Return (X, Y) of the center of cell containing provided text 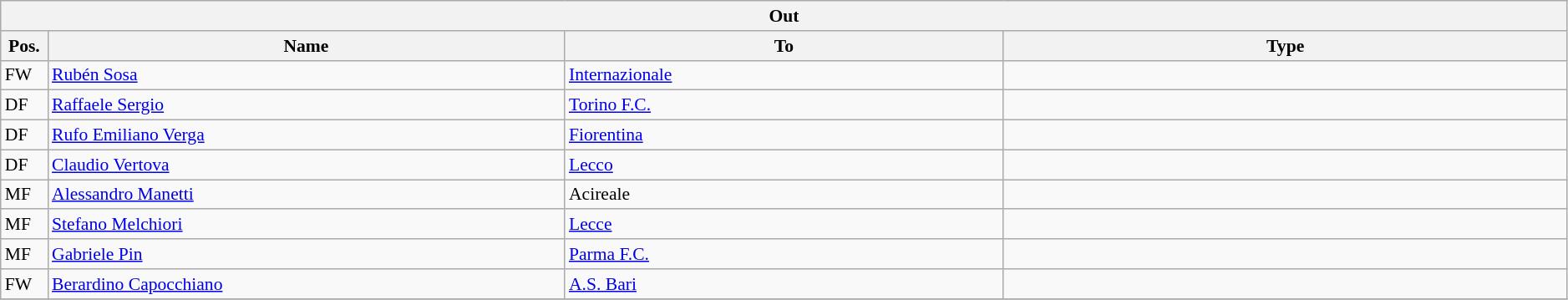
Torino F.C. (784, 105)
Alessandro Manetti (306, 195)
Acireale (784, 195)
Name (306, 46)
Out (784, 16)
Pos. (24, 46)
Rubén Sosa (306, 75)
Berardino Capocchiano (306, 284)
Lecco (784, 165)
Type (1285, 46)
Claudio Vertova (306, 165)
To (784, 46)
Internazionale (784, 75)
Parma F.C. (784, 254)
Raffaele Sergio (306, 105)
A.S. Bari (784, 284)
Rufo Emiliano Verga (306, 135)
Lecce (784, 225)
Fiorentina (784, 135)
Stefano Melchiori (306, 225)
Gabriele Pin (306, 254)
